Find where the given text appears and provide that cell's center as [x, y] coordinate. 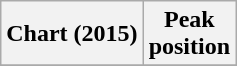
Peakposition [189, 34]
Chart (2015) [72, 34]
